Pinpoint the cell where the given text exists, returning its (X, Y) midpoint coordinate. 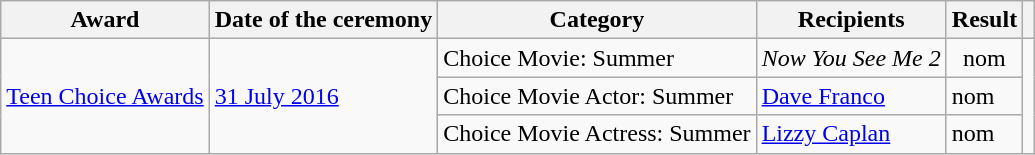
31 July 2016 (324, 96)
Teen Choice Awards (105, 96)
Date of the ceremony (324, 20)
Dave Franco (851, 96)
Award (105, 20)
Choice Movie: Summer (597, 58)
Result (984, 20)
Now You See Me 2 (851, 58)
Category (597, 20)
Choice Movie Actress: Summer (597, 134)
Choice Movie Actor: Summer (597, 96)
Lizzy Caplan (851, 134)
Recipients (851, 20)
